Provide the (x, y) coordinate of the cell's center where the given text is located.  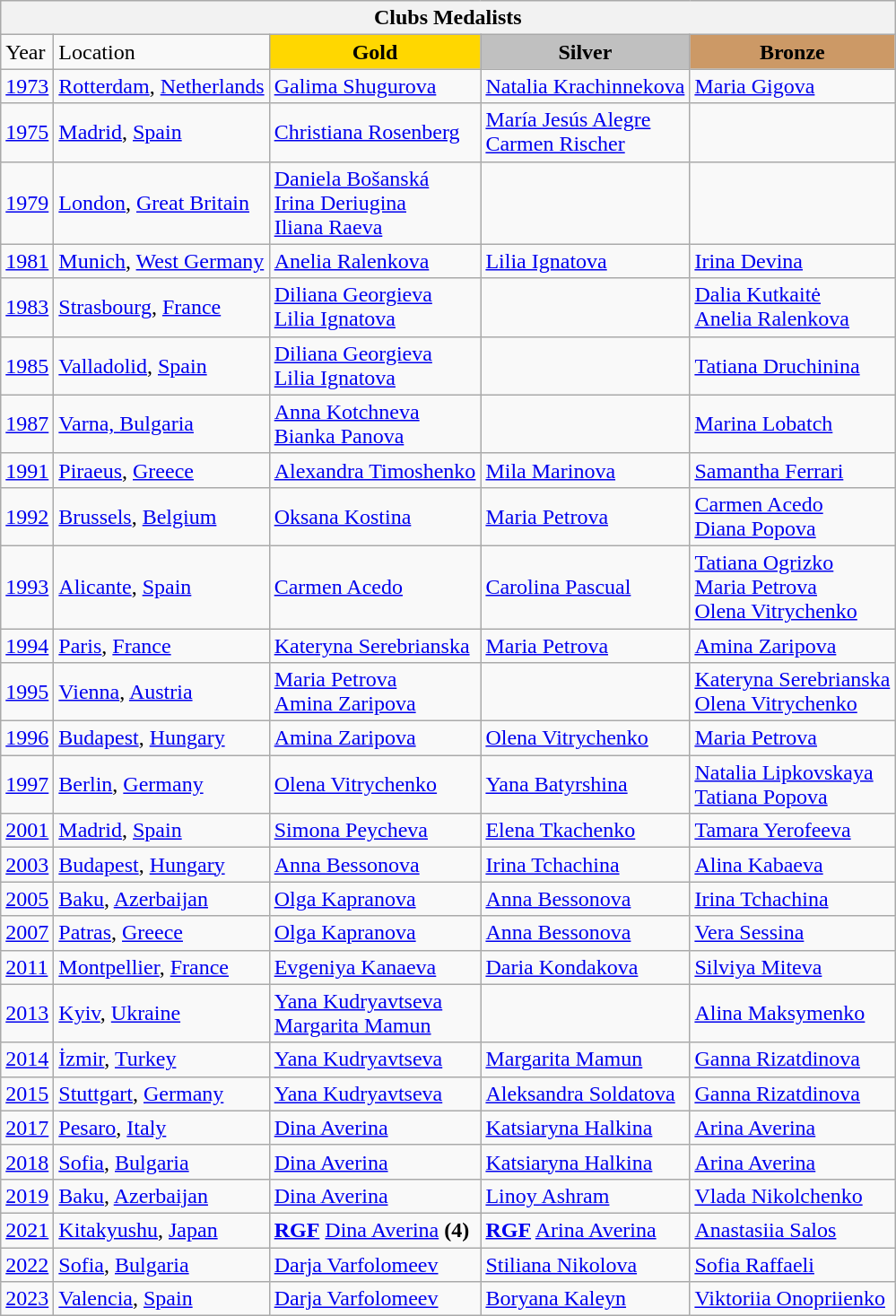
Kateryna Serebrianska Olena Vitrychenko (793, 693)
Stiliana Nikolova (585, 1264)
Rotterdam, Netherlands (161, 86)
Gold (375, 52)
Linoy Ashram (585, 1196)
Aleksandra Soldatova (585, 1094)
Kitakyushu, Japan (161, 1230)
2001 (27, 831)
Maria Petrova Amina Zaripova (375, 693)
Varna, Bulgaria (161, 423)
Paris, France (161, 645)
RGF Arina Averina (585, 1230)
2019 (27, 1196)
Viktoriia Onopriienko (793, 1299)
Valencia, Spain (161, 1299)
Mila Marinova (585, 470)
1987 (27, 423)
1997 (27, 784)
Pesaro, Italy (161, 1128)
Tatiana Druchinina (793, 366)
2003 (27, 865)
Brussels, Belgium (161, 517)
Alina Maksymenko (793, 1014)
Daria Kondakova (585, 967)
Year (27, 52)
Clubs Medalists (448, 18)
Yana Batyrshina (585, 784)
Anelia Ralenkova (375, 261)
2015 (27, 1094)
Daniela Bošanská Irina Deriugina Iliana Raeva (375, 203)
Evgeniya Kanaeva (375, 967)
Vlada Nikolchenko (793, 1196)
Yana Kudryavtseva Margarita Mamun (375, 1014)
1995 (27, 693)
2023 (27, 1299)
Kateryna Serebrianska (375, 645)
Montpellier, France (161, 967)
Kyiv, Ukraine (161, 1014)
2014 (27, 1059)
Vera Sessina (793, 933)
Location (161, 52)
Irina Devina (793, 261)
Lilia Ignatova (585, 261)
1985 (27, 366)
1992 (27, 517)
2018 (27, 1162)
Bronze (793, 52)
1979 (27, 203)
1993 (27, 587)
1983 (27, 307)
Natalia Krachinnekova (585, 86)
Christiana Rosenberg (375, 133)
Silver (585, 52)
Vienna, Austria (161, 693)
Sofia Raffaeli (793, 1264)
İzmir, Turkey (161, 1059)
Carolina Pascual (585, 587)
Silviya Miteva (793, 967)
RGF Dina Averina (4) (375, 1230)
1981 (27, 261)
2013 (27, 1014)
Alexandra Timoshenko (375, 470)
Boryana Kaleyn (585, 1299)
1994 (27, 645)
Tamara Yerofeeva (793, 831)
2005 (27, 899)
Carmen Acedo (375, 587)
Dalia Kutkaitė Anelia Ralenkova (793, 307)
London, Great Britain (161, 203)
María Jesús Alegre Carmen Rischer (585, 133)
Samantha Ferrari (793, 470)
2017 (27, 1128)
Stuttgart, Germany (161, 1094)
2007 (27, 933)
1991 (27, 470)
2021 (27, 1230)
Carmen Acedo Diana Popova (793, 517)
1996 (27, 738)
2022 (27, 1264)
Anastasiia Salos (793, 1230)
Elena Tkachenko (585, 831)
Munich, West Germany (161, 261)
Anna Kotchneva Bianka Panova (375, 423)
Alina Kabaeva (793, 865)
2011 (27, 967)
Maria Gigova (793, 86)
Berlin, Germany (161, 784)
1973 (27, 86)
Galima Shugurova (375, 86)
Natalia Lipkovskaya Tatiana Popova (793, 784)
Piraeus, Greece (161, 470)
Valladolid, Spain (161, 366)
1975 (27, 133)
Oksana Kostina (375, 517)
Alicante, Spain (161, 587)
Tatiana Ogrizko Maria Petrova Olena Vitrychenko (793, 587)
Margarita Mamun (585, 1059)
Simona Peycheva (375, 831)
Strasbourg, France (161, 307)
Marina Lobatch (793, 423)
Patras, Greece (161, 933)
